For the text-containing cell, return its midpoint in (x, y) coordinate format. 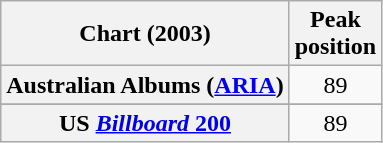
US Billboard 200 (145, 123)
Peakposition (335, 34)
Chart (2003) (145, 34)
Australian Albums (ARIA) (145, 85)
